Provide the [x, y] coordinate of the cell's center where the given text is located.  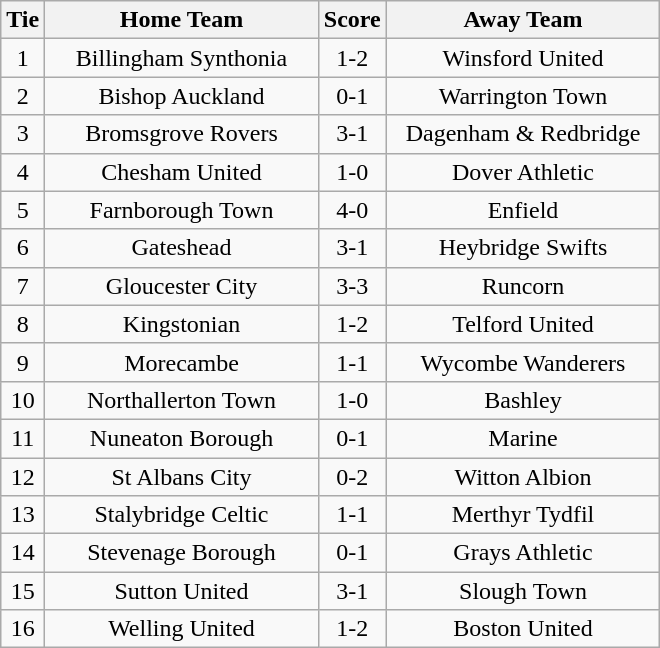
Kingstonian [182, 324]
4 [23, 172]
16 [23, 629]
Slough Town [523, 591]
10 [23, 400]
Gloucester City [182, 286]
Chesham United [182, 172]
1 [23, 58]
Score [352, 20]
Telford United [523, 324]
Heybridge Swifts [523, 248]
5 [23, 210]
4-0 [352, 210]
Wycombe Wanderers [523, 362]
Morecambe [182, 362]
14 [23, 553]
Boston United [523, 629]
Gateshead [182, 248]
Nuneaton Borough [182, 438]
7 [23, 286]
Farnborough Town [182, 210]
Welling United [182, 629]
Billingham Synthonia [182, 58]
Winsford United [523, 58]
St Albans City [182, 477]
Merthyr Tydfil [523, 515]
0-2 [352, 477]
Witton Albion [523, 477]
3-3 [352, 286]
3 [23, 134]
8 [23, 324]
Dagenham & Redbridge [523, 134]
Dover Athletic [523, 172]
13 [23, 515]
Marine [523, 438]
6 [23, 248]
Stevenage Borough [182, 553]
Bishop Auckland [182, 96]
Bromsgrove Rovers [182, 134]
Enfield [523, 210]
Northallerton Town [182, 400]
Tie [23, 20]
Bashley [523, 400]
Stalybridge Celtic [182, 515]
Away Team [523, 20]
9 [23, 362]
12 [23, 477]
Runcorn [523, 286]
Grays Athletic [523, 553]
11 [23, 438]
Home Team [182, 20]
Sutton United [182, 591]
Warrington Town [523, 96]
2 [23, 96]
15 [23, 591]
